For the text-containing cell, return its midpoint in [X, Y] coordinate format. 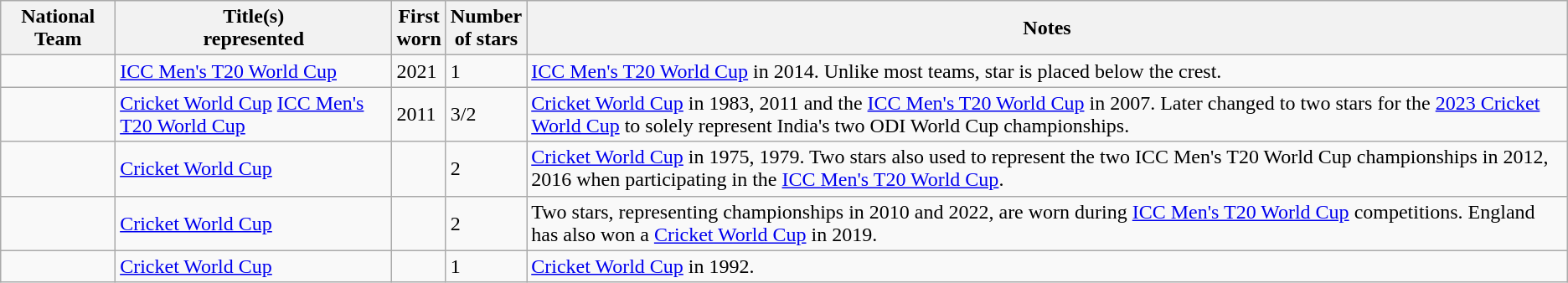
Title(s)represented [254, 28]
National Team [59, 28]
ICC Men's T20 World Cup [254, 71]
Firstworn [419, 28]
Cricket World Cup ICC Men's T20 World Cup [254, 114]
Numberof stars [486, 28]
2011 [419, 114]
Cricket World Cup in 1992. [1047, 266]
3/2 [486, 114]
Notes [1047, 28]
2021 [419, 71]
ICC Men's T20 World Cup in 2014. Unlike most teams, star is placed below the crest. [1047, 71]
